Find where the given text appears and provide that cell's center as [x, y] coordinate. 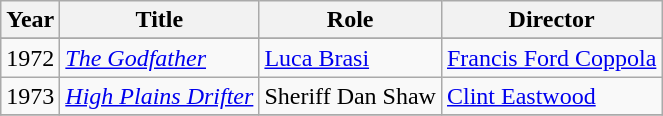
1972 [30, 58]
Sheriff Dan Shaw [350, 96]
The Godfather [160, 58]
Luca Brasi [350, 58]
Francis Ford Coppola [551, 58]
Title [160, 20]
Year [30, 20]
High Plains Drifter [160, 96]
Clint Eastwood [551, 96]
Director [551, 20]
Role [350, 20]
1973 [30, 96]
